For the text-containing cell, return its midpoint in [X, Y] coordinate format. 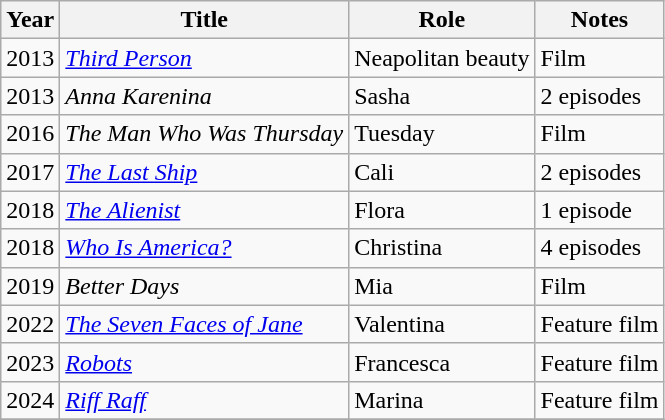
Neapolitan beauty [442, 58]
Francesca [442, 362]
1 episode [600, 210]
Valentina [442, 324]
Tuesday [442, 134]
2019 [30, 286]
Third Person [204, 58]
Christina [442, 248]
4 episodes [600, 248]
Notes [600, 20]
The Seven Faces of Jane [204, 324]
Role [442, 20]
2024 [30, 400]
The Alienist [204, 210]
2023 [30, 362]
Mia [442, 286]
2016 [30, 134]
Flora [442, 210]
Anna Karenina [204, 96]
The Man Who Was Thursday [204, 134]
Robots [204, 362]
Title [204, 20]
Who Is America? [204, 248]
The Last Ship [204, 172]
Riff Raff [204, 400]
2017 [30, 172]
2022 [30, 324]
Sasha [442, 96]
Cali [442, 172]
Marina [442, 400]
Year [30, 20]
Better Days [204, 286]
